Find where the given text appears and provide that cell's center as (X, Y) coordinate. 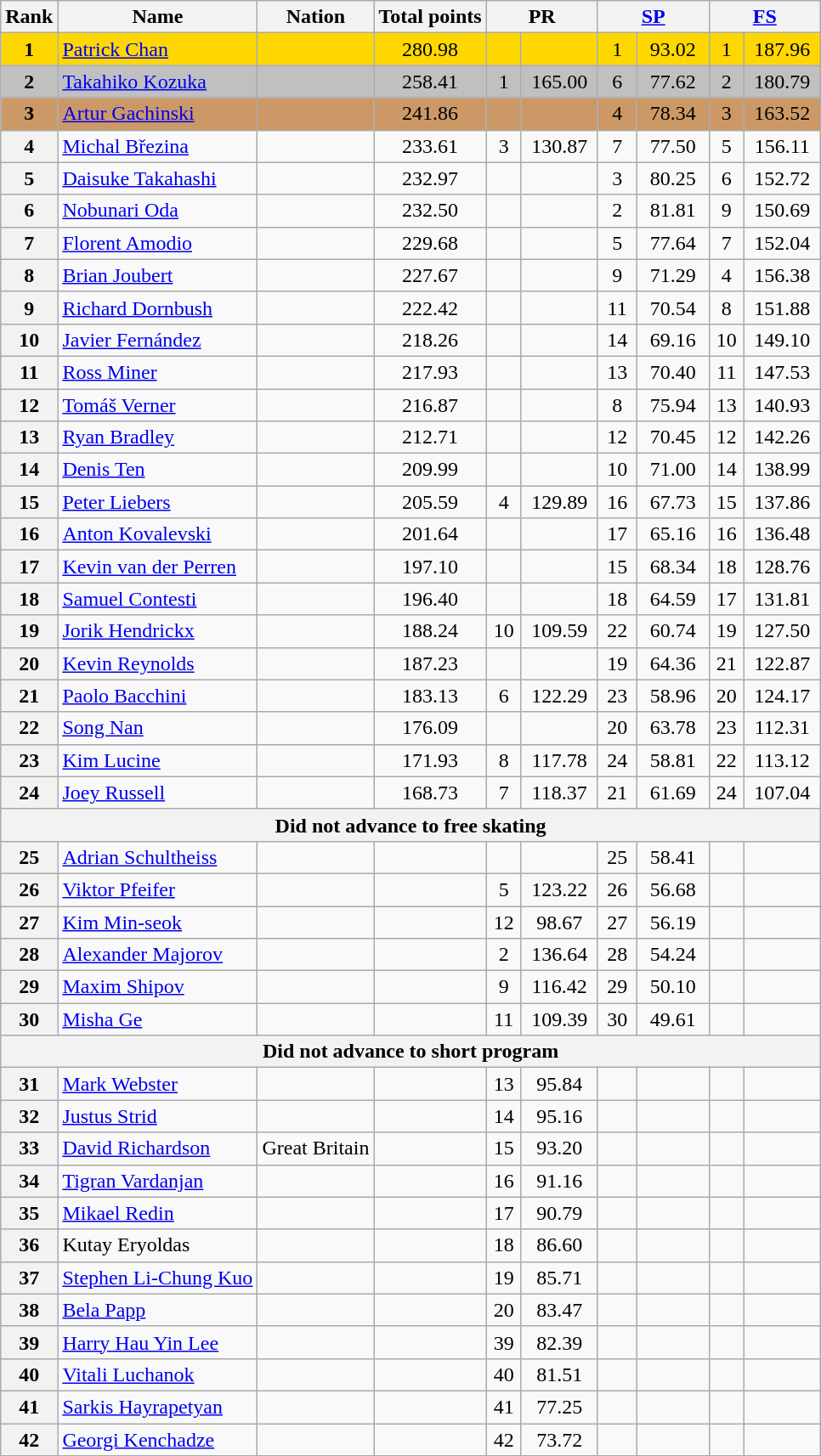
Mark Webster (158, 1084)
149.10 (782, 340)
Artur Gachinski (158, 114)
Alexander Majorov (158, 955)
156.11 (782, 146)
188.24 (430, 631)
229.68 (430, 243)
56.68 (673, 889)
37 (29, 1278)
49.61 (673, 1019)
81.51 (559, 1374)
Adrian Schultheiss (158, 857)
Great Britain (316, 1148)
Mikael Redin (158, 1213)
Jorik Hendrickx (158, 631)
232.50 (430, 211)
Sarkis Hayrapetyan (158, 1407)
131.81 (782, 599)
Kim Lucine (158, 760)
80.25 (673, 178)
58.81 (673, 760)
98.67 (559, 922)
218.26 (430, 340)
130.87 (559, 146)
SP (653, 17)
Did not advance to short program (411, 1052)
70.45 (673, 437)
209.99 (430, 470)
93.02 (673, 49)
95.16 (559, 1116)
152.72 (782, 178)
187.96 (782, 49)
151.88 (782, 308)
109.59 (559, 631)
123.22 (559, 889)
Michal Březina (158, 146)
150.69 (782, 211)
109.39 (559, 1019)
Anton Kovalevski (158, 534)
Viktor Pfeifer (158, 889)
147.53 (782, 372)
64.36 (673, 663)
222.42 (430, 308)
77.64 (673, 243)
Daisuke Takahashi (158, 178)
Bela Papp (158, 1310)
60.74 (673, 631)
91.16 (559, 1181)
163.52 (782, 114)
Richard Dornbush (158, 308)
117.78 (559, 760)
168.73 (430, 793)
Samuel Contesti (158, 599)
67.73 (673, 502)
Kutay Eryoldas (158, 1245)
233.61 (430, 146)
138.99 (782, 470)
61.69 (673, 793)
Ryan Bradley (158, 437)
Did not advance to free skating (411, 825)
129.89 (559, 502)
38 (29, 1310)
78.34 (673, 114)
77.50 (673, 146)
Harry Hau Yin Lee (158, 1342)
77.25 (559, 1407)
Rank (29, 17)
201.64 (430, 534)
71.00 (673, 470)
Florent Amodio (158, 243)
Joey Russell (158, 793)
58.41 (673, 857)
54.24 (673, 955)
280.98 (430, 49)
50.10 (673, 987)
136.48 (782, 534)
Takahiko Kozuka (158, 82)
241.86 (430, 114)
118.37 (559, 793)
142.26 (782, 437)
171.93 (430, 760)
65.16 (673, 534)
Nation (316, 17)
69.16 (673, 340)
90.79 (559, 1213)
68.34 (673, 567)
Brian Joubert (158, 275)
196.40 (430, 599)
Georgi Kenchadze (158, 1440)
258.41 (430, 82)
128.76 (782, 567)
165.00 (559, 82)
PR (542, 17)
152.04 (782, 243)
Total points (430, 17)
205.59 (430, 502)
81.81 (673, 211)
36 (29, 1245)
124.17 (782, 696)
Name (158, 17)
83.47 (559, 1310)
31 (29, 1084)
122.87 (782, 663)
113.12 (782, 760)
Kevin Reynolds (158, 663)
FS (765, 17)
116.42 (559, 987)
212.71 (430, 437)
85.71 (559, 1278)
112.31 (782, 728)
197.10 (430, 567)
Kevin van der Perren (158, 567)
217.93 (430, 372)
Tomáš Verner (158, 405)
34 (29, 1181)
Vitali Luchanok (158, 1374)
Misha Ge (158, 1019)
70.40 (673, 372)
187.23 (430, 663)
64.59 (673, 599)
82.39 (559, 1342)
Ross Miner (158, 372)
227.67 (430, 275)
Patrick Chan (158, 49)
David Richardson (158, 1148)
32 (29, 1116)
63.78 (673, 728)
140.93 (782, 405)
95.84 (559, 1084)
35 (29, 1213)
137.86 (782, 502)
Justus Strid (158, 1116)
107.04 (782, 793)
Tigran Vardanjan (158, 1181)
Paolo Bacchini (158, 696)
Maxim Shipov (158, 987)
Nobunari Oda (158, 211)
Stephen Li-Chung Kuo (158, 1278)
Denis Ten (158, 470)
180.79 (782, 82)
93.20 (559, 1148)
183.13 (430, 696)
Kim Min-seok (158, 922)
70.54 (673, 308)
216.87 (430, 405)
156.38 (782, 275)
75.94 (673, 405)
56.19 (673, 922)
136.64 (559, 955)
73.72 (559, 1440)
127.50 (782, 631)
122.29 (559, 696)
77.62 (673, 82)
86.60 (559, 1245)
Peter Liebers (158, 502)
Song Nan (158, 728)
232.97 (430, 178)
176.09 (430, 728)
71.29 (673, 275)
33 (29, 1148)
58.96 (673, 696)
Javier Fernández (158, 340)
